Pinpoint the cell where the given text exists, returning its (x, y) midpoint coordinate. 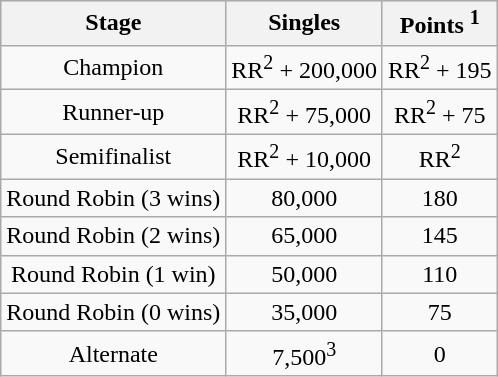
Round Robin (3 wins) (114, 198)
35,000 (304, 312)
50,000 (304, 274)
0 (440, 354)
Round Robin (0 wins) (114, 312)
110 (440, 274)
Round Robin (2 wins) (114, 236)
Round Robin (1 win) (114, 274)
RR2 + 75 (440, 112)
65,000 (304, 236)
145 (440, 236)
Stage (114, 24)
Singles (304, 24)
Alternate (114, 354)
Points 1 (440, 24)
RR2 + 195 (440, 68)
Runner-up (114, 112)
RR2 (440, 156)
RR2 + 75,000 (304, 112)
RR2 + 10,000 (304, 156)
80,000 (304, 198)
180 (440, 198)
75 (440, 312)
7,5003 (304, 354)
Champion (114, 68)
Semifinalist (114, 156)
RR2 + 200,000 (304, 68)
